Determine the (X, Y) coordinate at the center of the cell enclosing the given text.  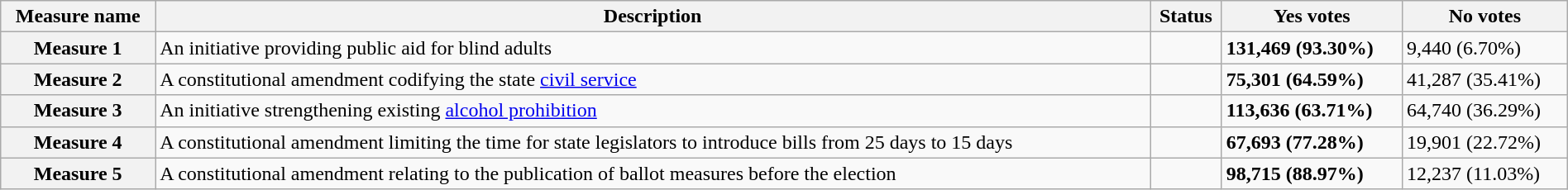
64,740 (36.29%) (1484, 111)
A constitutional amendment relating to the publication of ballot measures before the election (653, 173)
Yes votes (1312, 17)
19,901 (22.72%) (1484, 142)
No votes (1484, 17)
Measure 3 (78, 111)
12,237 (11.03%) (1484, 173)
An initiative providing public aid for blind adults (653, 48)
An initiative strengthening existing alcohol prohibition (653, 111)
A constitutional amendment codifying the state civil service (653, 79)
A constitutional amendment limiting the time for state legislators to introduce bills from 25 days to 15 days (653, 142)
75,301 (64.59%) (1312, 79)
Measure 1 (78, 48)
Measure name (78, 17)
67,693 (77.28%) (1312, 142)
Measure 5 (78, 173)
98,715 (88.97%) (1312, 173)
Status (1186, 17)
113,636 (63.71%) (1312, 111)
131,469 (93.30%) (1312, 48)
9,440 (6.70%) (1484, 48)
41,287 (35.41%) (1484, 79)
Description (653, 17)
Measure 4 (78, 142)
Measure 2 (78, 79)
